Pinpoint the cell where the given text exists, returning its (X, Y) midpoint coordinate. 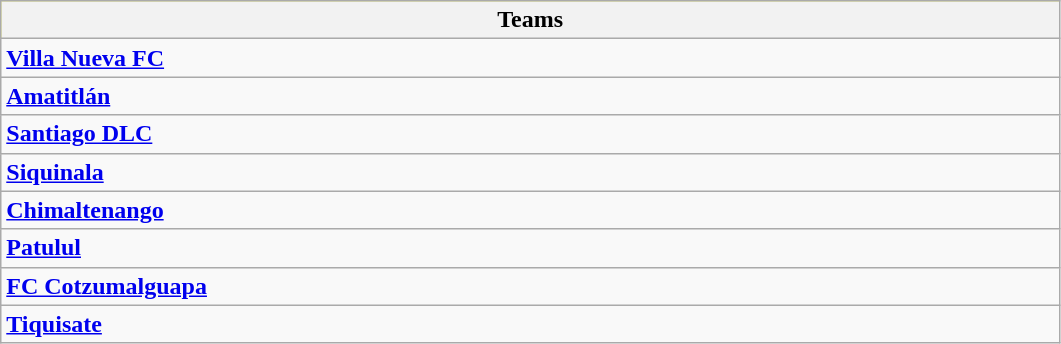
Villa Nueva FC (530, 58)
Tiquisate (530, 324)
Chimaltenango (530, 210)
Patulul (530, 248)
Teams (530, 20)
Siquinala (530, 172)
Amatitlán (530, 96)
Santiago DLC (530, 134)
FC Cotzumalguapa (530, 286)
